Detect which cell encompasses the target text, then output its (X, Y) center coordinate. 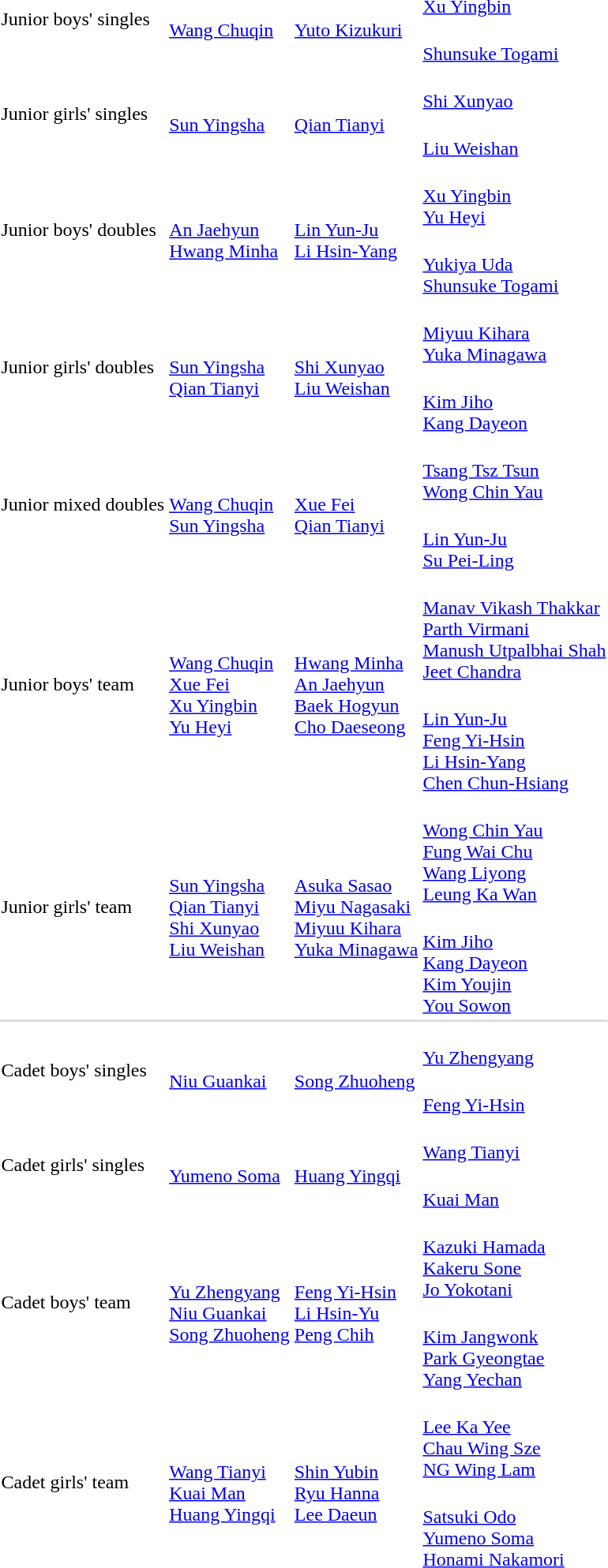
Yu ZhengyangNiu GuankaiSong Zhuoheng (230, 1302)
Manav Vikash ThakkarParth VirmaniManush Utpalbhai ShahJeet Chandra (515, 629)
Wang ChuqinXue FeiXu YingbinYu Heyi (230, 685)
Qian Tianyi (356, 114)
Shi XunyaoLiu Weishan (356, 368)
Kim JihoKang DayeonKim YoujinYou Sowon (515, 963)
Junior girls' singles (83, 114)
Wang ChuqinSun Yingsha (230, 505)
Sun YingshaQian TianyiShi XunyaoLiu Weishan (230, 907)
Wang Tianyi (515, 1141)
Junior girls' team (83, 907)
Kuai Man (515, 1188)
Kim JangwonkPark GyeongtaeYang Yechan (515, 1348)
Shi Xunyao (515, 90)
Junior boys' team (83, 685)
Shunsuke Togami (515, 43)
Sun Yingsha (230, 114)
Cadet boys' team (83, 1302)
Feng Yi-HsinLi Hsin-YuPeng Chih (356, 1302)
Yumeno Soma (230, 1165)
Miyuu KiharaYuka Minagawa (515, 333)
Liu Weishan (515, 137)
Sun YingshaQian Tianyi (230, 368)
Lee Ka YeeChau Wing SzeNG Wing Lam (515, 1438)
An JaehyunHwang Minha (230, 230)
Junior mixed doubles (83, 505)
Junior boys' doubles (83, 230)
Junior girls' doubles (83, 368)
Huang Yingqi (356, 1165)
Cadet girls' singles (83, 1165)
Cadet boys' singles (83, 1070)
Wong Chin YauFung Wai ChuWang LiyongLeung Ka Wan (515, 851)
Lin Yun-JuFeng Yi-HsinLi Hsin-YangChen Chun-Hsiang (515, 740)
Tsang Tsz TsunWong Chin Yau (515, 470)
Hwang MinhaAn JaehyunBaek HogyunCho Daeseong (356, 685)
Yukiya UdaShunsuke Togami (515, 264)
Xu YingbinYu Heyi (515, 196)
Feng Yi-Hsin (515, 1094)
Asuka SasaoMiyu NagasakiMiyuu KiharaYuka Minagawa (356, 907)
Kazuki HamadaKakeru SoneJo Yokotani (515, 1258)
Lin Yun-JuSu Pei-Ling (515, 539)
Yu Zhengyang (515, 1046)
Lin Yun-JuLi Hsin-Yang (356, 230)
Xue FeiQian Tianyi (356, 505)
Song Zhuoheng (356, 1070)
Kim JihoKang Dayeon (515, 402)
Niu Guankai (230, 1070)
